From the cell containing the given text, extract its center point as (x, y) coordinate. 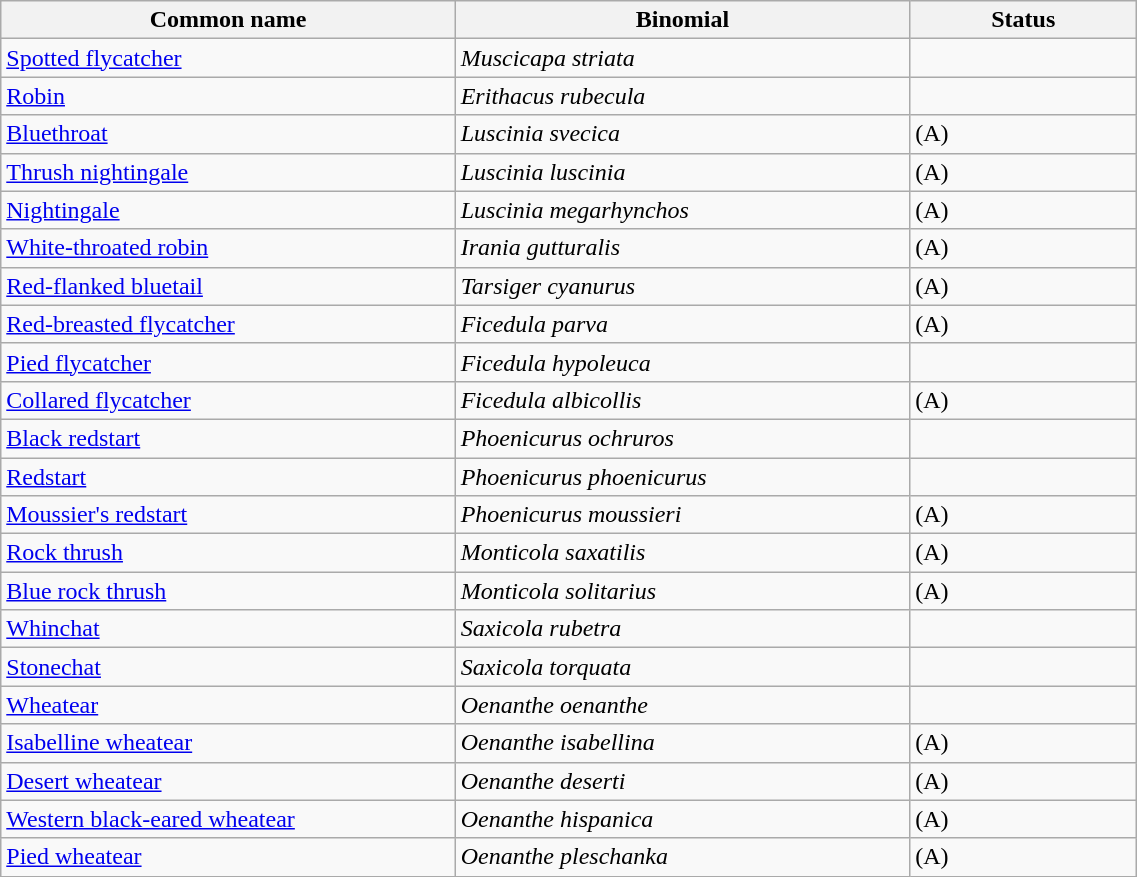
White-throated robin (228, 248)
Whinchat (228, 629)
Western black-eared wheatear (228, 819)
Monticola solitarius (682, 591)
Robin (228, 96)
Saxicola torquata (682, 667)
Blue rock thrush (228, 591)
Rock thrush (228, 553)
Binomial (682, 20)
Irania gutturalis (682, 248)
Pied flycatcher (228, 362)
Isabelline wheatear (228, 743)
Thrush nightingale (228, 172)
Oenanthe oenanthe (682, 705)
Redstart (228, 477)
Monticola saxatilis (682, 553)
Status (1024, 20)
Pied wheatear (228, 857)
Ficedula hypoleuca (682, 362)
Desert wheatear (228, 781)
Spotted flycatcher (228, 58)
Muscicapa striata (682, 58)
Erithacus rubecula (682, 96)
Ficedula parva (682, 324)
Common name (228, 20)
Tarsiger cyanurus (682, 286)
Luscinia svecica (682, 134)
Luscinia luscinia (682, 172)
Red-flanked bluetail (228, 286)
Moussier's redstart (228, 515)
Oenanthe pleschanka (682, 857)
Red-breasted flycatcher (228, 324)
Oenanthe deserti (682, 781)
Stonechat (228, 667)
Phoenicurus ochruros (682, 438)
Phoenicurus moussieri (682, 515)
Luscinia megarhynchos (682, 210)
Saxicola rubetra (682, 629)
Bluethroat (228, 134)
Wheatear (228, 705)
Oenanthe isabellina (682, 743)
Collared flycatcher (228, 400)
Black redstart (228, 438)
Oenanthe hispanica (682, 819)
Nightingale (228, 210)
Phoenicurus phoenicurus (682, 477)
Ficedula albicollis (682, 400)
